Extract the [x, y] coordinate from the center of the cell holding the provided text.  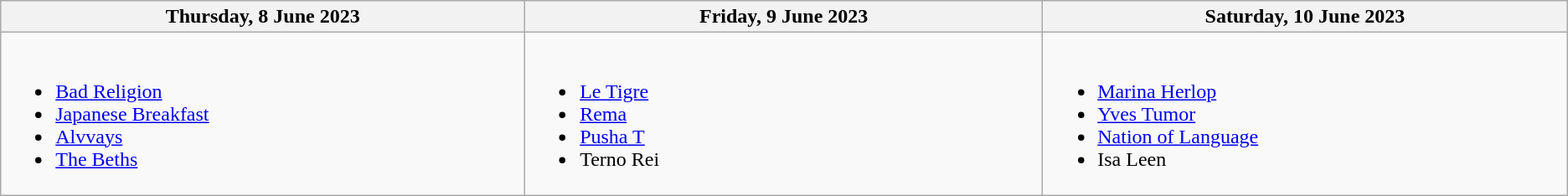
Saturday, 10 June 2023 [1305, 17]
Thursday, 8 June 2023 [263, 17]
Bad ReligionJapanese BreakfastAlvvaysThe Beths [263, 114]
Marina HerlopYves TumorNation of LanguageIsa Leen [1305, 114]
Le TigreRemaPusha TTerno Rei [784, 114]
Friday, 9 June 2023 [784, 17]
